Locate the cell with the specified text and output its (X, Y) center coordinate. 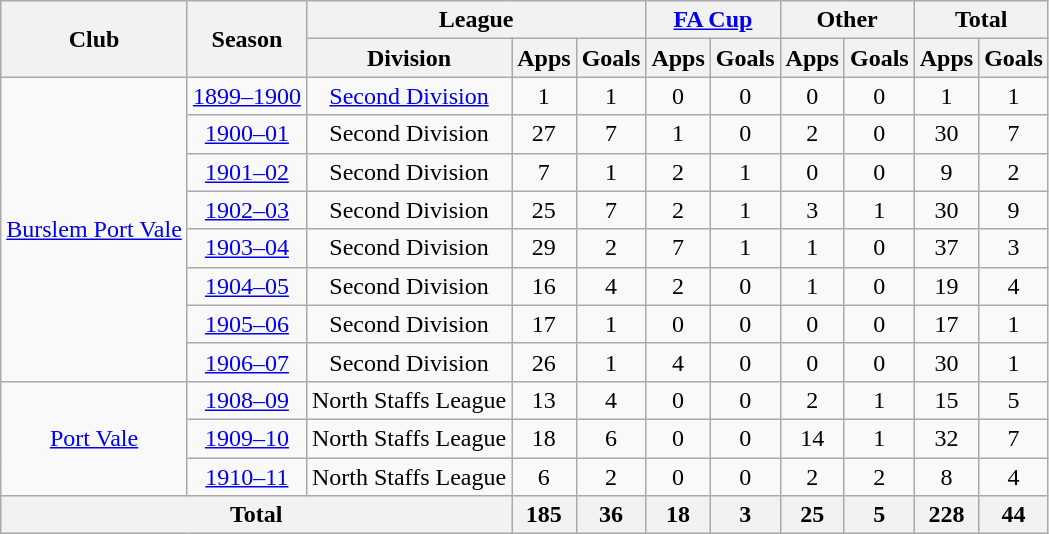
1909–10 (246, 438)
16 (544, 286)
26 (544, 362)
1900–01 (246, 134)
44 (1014, 515)
27 (544, 134)
Port Vale (94, 438)
Division (408, 58)
15 (946, 400)
37 (946, 248)
32 (946, 438)
228 (946, 515)
1899–1900 (246, 96)
1903–04 (246, 248)
14 (812, 438)
Club (94, 39)
1902–03 (246, 210)
19 (946, 286)
Season (246, 39)
FA Cup (713, 20)
13 (544, 400)
Other (847, 20)
League (476, 20)
185 (544, 515)
8 (946, 477)
1908–09 (246, 400)
1904–05 (246, 286)
29 (544, 248)
1906–07 (246, 362)
36 (611, 515)
Burslem Port Vale (94, 229)
1901–02 (246, 172)
1905–06 (246, 324)
1910–11 (246, 477)
